Search for the cell housing the specified text and yield its [X, Y] center coordinate. 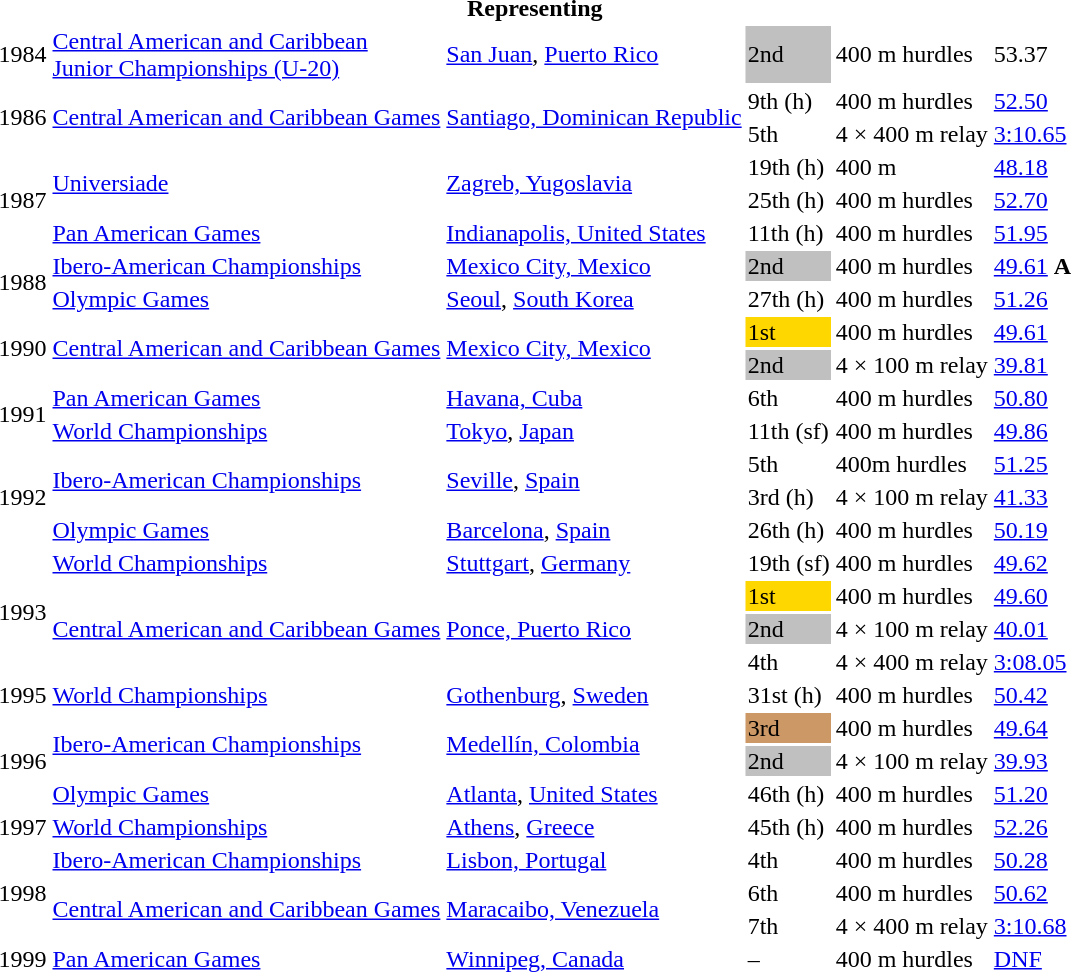
Ponce, Puerto Rico [594, 629]
Indianapolis, United States [594, 233]
7th [788, 926]
Medellín, Colombia [594, 744]
Barcelona, Spain [594, 530]
Gothenburg, Sweden [594, 695]
Atlanta, United States [594, 794]
46th (h) [788, 794]
Maracaibo, Venezuela [594, 910]
Seville, Spain [594, 480]
Zagreb, Yugoslavia [594, 184]
27th (h) [788, 299]
3rd (h) [788, 497]
Athens, Greece [594, 827]
Santiago, Dominican Republic [594, 118]
400m hurdles [912, 464]
400 m [912, 167]
3rd [788, 728]
9th (h) [788, 101]
26th (h) [788, 530]
Universiade [246, 184]
Lisbon, Portugal [594, 860]
19th (h) [788, 167]
Stuttgart, Germany [594, 563]
San Juan, Puerto Rico [594, 54]
45th (h) [788, 827]
31st (h) [788, 695]
11th (h) [788, 233]
25th (h) [788, 200]
Havana, Cuba [594, 398]
Tokyo, Japan [594, 431]
Seoul, South Korea [594, 299]
11th (sf) [788, 431]
19th (sf) [788, 563]
Central American and CaribbeanJunior Championships (U-20) [246, 54]
